Capture the cell that displays the provided text and extract its [x, y] central coordinate. 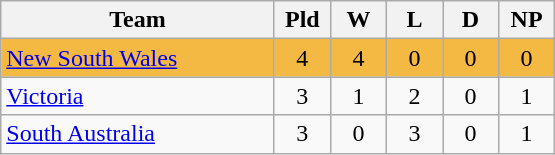
Pld [302, 20]
W [358, 20]
L [414, 20]
2 [414, 96]
NP [527, 20]
South Australia [138, 134]
D [470, 20]
Team [138, 20]
Victoria [138, 96]
New South Wales [138, 58]
